Identify which cell holds the provided text, then report its [X, Y] central coordinate. 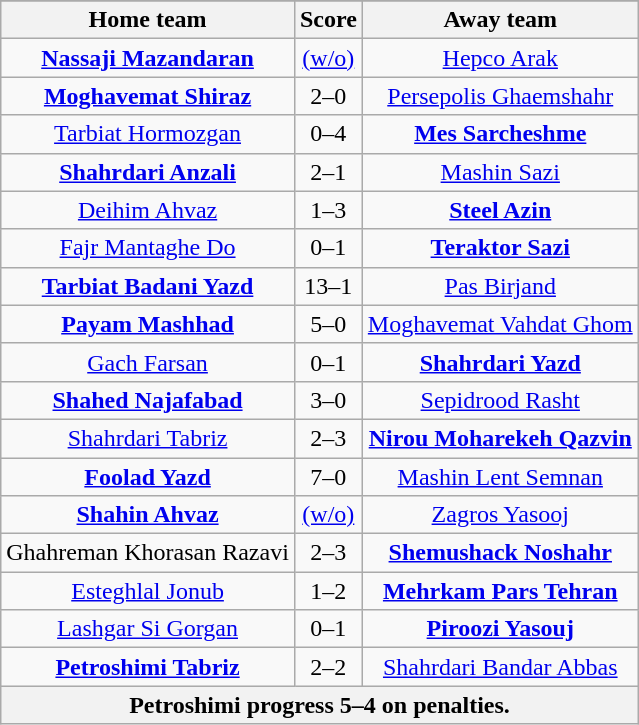
Shahed Najafabad [148, 400]
Persepolis Ghaemshahr [500, 96]
Shemushack Noshahr [500, 553]
2–2 [328, 667]
1–3 [328, 210]
Petroshimi progress 5–4 on penalties. [320, 705]
Away team [500, 20]
Mehrkam Pars Tehran [500, 591]
Pas Birjand [500, 286]
Zagros Yasooj [500, 515]
Tarbiat Badani Yazd [148, 286]
Teraktor Sazi [500, 248]
Moghavemat Vahdat Ghom [500, 324]
Nirou Moharekeh Qazvin [500, 438]
7–0 [328, 477]
13–1 [328, 286]
Payam Mashhad [148, 324]
2–0 [328, 96]
0–4 [328, 134]
2–1 [328, 172]
Home team [148, 20]
Mashin Lent Semnan [500, 477]
Nassaji Mazandaran [148, 58]
Esteghlal Jonub [148, 591]
Moghavemat Shiraz [148, 96]
Steel Azin [500, 210]
Gach Farsan [148, 362]
Shahrdari Anzali [148, 172]
Hepco Arak [500, 58]
Deihim Ahvaz [148, 210]
Piroozi Yasouj [500, 629]
3–0 [328, 400]
Shahrdari Tabriz [148, 438]
Fajr Mantaghe Do [148, 248]
Sepidrood Rasht [500, 400]
Tarbiat Hormozgan [148, 134]
Lashgar Si Gorgan [148, 629]
Shahrdari Bandar Abbas [500, 667]
Shahin Ahvaz [148, 515]
Petroshimi Tabriz [148, 667]
5–0 [328, 324]
Ghahreman Khorasan Razavi [148, 553]
Mashin Sazi [500, 172]
Shahrdari Yazd [500, 362]
Score [328, 20]
Mes Sarcheshme [500, 134]
1–2 [328, 591]
Foolad Yazd [148, 477]
